Search for the cell housing the specified text and yield its [x, y] center coordinate. 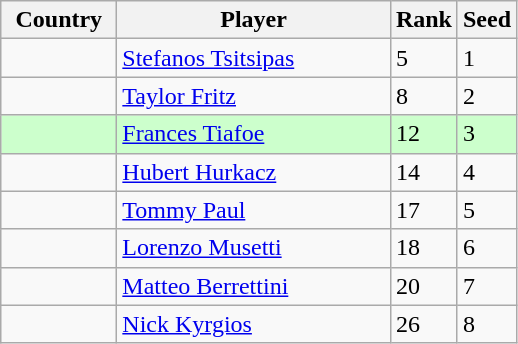
26 [424, 324]
18 [424, 248]
20 [424, 286]
Nick Kyrgios [254, 324]
Taylor Fritz [254, 96]
2 [486, 96]
3 [486, 134]
Seed [486, 20]
12 [424, 134]
Rank [424, 20]
17 [424, 210]
Matteo Berrettini [254, 286]
Stefanos Tsitsipas [254, 58]
Frances Tiafoe [254, 134]
4 [486, 172]
14 [424, 172]
Lorenzo Musetti [254, 248]
Hubert Hurkacz [254, 172]
Country [59, 20]
7 [486, 286]
1 [486, 58]
Player [254, 20]
6 [486, 248]
Tommy Paul [254, 210]
